Determine the (X, Y) coordinate at the center of the cell enclosing the given text.  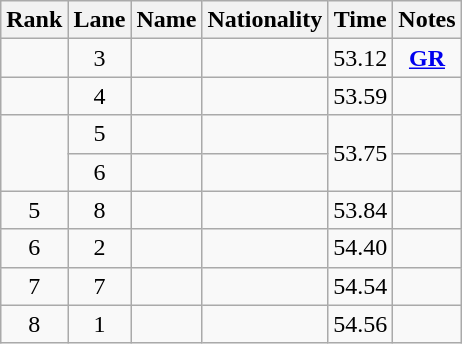
3 (100, 58)
GR (427, 58)
53.84 (360, 210)
Lane (100, 20)
54.56 (360, 324)
54.54 (360, 286)
Name (166, 20)
4 (100, 96)
2 (100, 248)
Time (360, 20)
53.12 (360, 58)
1 (100, 324)
Nationality (265, 20)
Notes (427, 20)
53.59 (360, 96)
54.40 (360, 248)
Rank (34, 20)
53.75 (360, 153)
